Find where the given text appears and provide that cell's center as [x, y] coordinate. 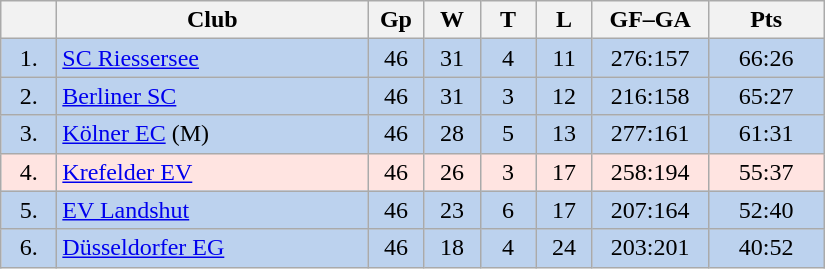
26 [452, 172]
6. [29, 248]
3. [29, 134]
258:194 [650, 172]
207:164 [650, 210]
Gp [396, 20]
Kölner EC (M) [212, 134]
Pts [766, 20]
W [452, 20]
65:27 [766, 96]
Krefelder EV [212, 172]
6 [508, 210]
28 [452, 134]
EV Landshut [212, 210]
Berliner SC [212, 96]
12 [564, 96]
18 [452, 248]
5 [508, 134]
5. [29, 210]
61:31 [766, 134]
1. [29, 58]
T [508, 20]
11 [564, 58]
216:158 [650, 96]
276:157 [650, 58]
13 [564, 134]
24 [564, 248]
SC Riessersee [212, 58]
23 [452, 210]
4. [29, 172]
52:40 [766, 210]
L [564, 20]
55:37 [766, 172]
40:52 [766, 248]
66:26 [766, 58]
2. [29, 96]
Club [212, 20]
GF–GA [650, 20]
203:201 [650, 248]
277:161 [650, 134]
Düsseldorfer EG [212, 248]
